Search for the cell housing the specified text and yield its [X, Y] center coordinate. 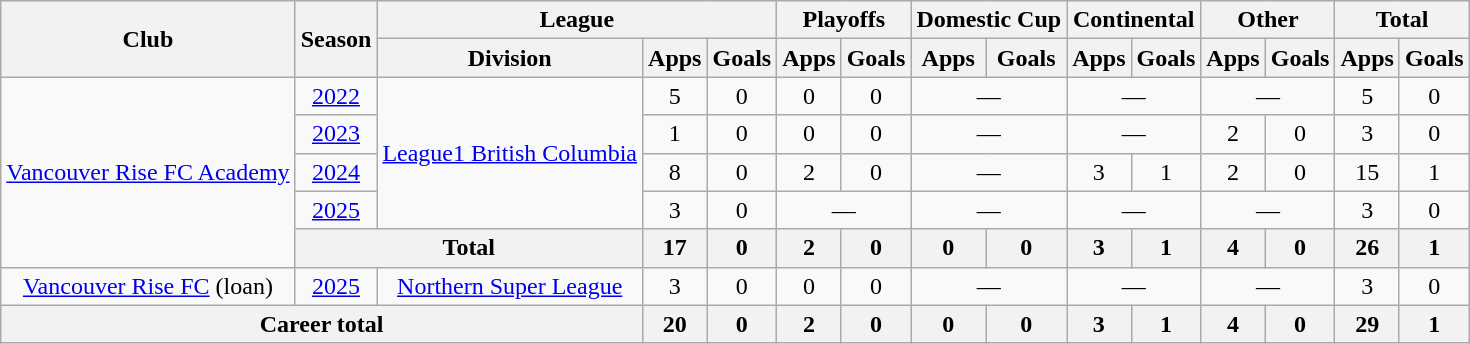
League [577, 20]
20 [675, 324]
8 [675, 172]
2023 [336, 134]
Other [1268, 20]
Division [510, 58]
Domestic Cup [989, 20]
Career total [322, 324]
Vancouver Rise FC Academy [148, 172]
Playoffs [844, 20]
29 [1367, 324]
17 [675, 248]
Continental [1134, 20]
Vancouver Rise FC (loan) [148, 286]
2024 [336, 172]
Club [148, 39]
League1 British Columbia [510, 153]
2022 [336, 96]
15 [1367, 172]
Northern Super League [510, 286]
Season [336, 39]
26 [1367, 248]
